Search for the cell housing the specified text and yield its (x, y) center coordinate. 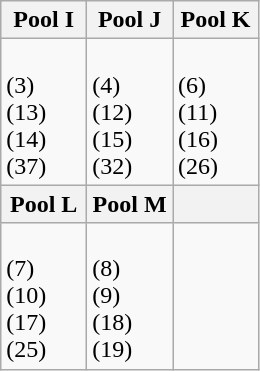
(8) (9) (18) (19) (130, 296)
Pool M (130, 204)
(6) (11) (16) (26) (216, 112)
Pool K (216, 20)
Pool L (44, 204)
Pool I (44, 20)
(7) (10) (17) (25) (44, 296)
(4) (12) (15) (32) (130, 112)
Pool J (130, 20)
(3) (13) (14) (37) (44, 112)
